Detect which cell encompasses the target text, then output its (X, Y) center coordinate. 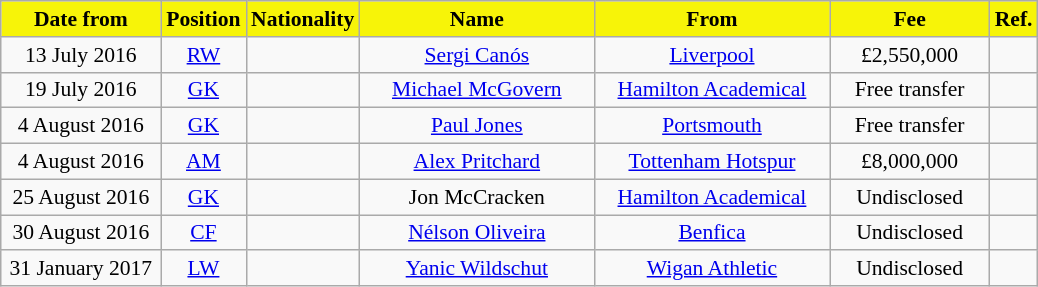
Alex Pritchard (476, 162)
£2,550,000 (910, 55)
Nélson Oliveira (476, 233)
13 July 2016 (81, 55)
31 January 2017 (81, 269)
30 August 2016 (81, 233)
25 August 2016 (81, 197)
RW (204, 55)
Name (476, 19)
Date from (81, 19)
Jon McCracken (476, 197)
Nationality (302, 19)
Paul Jones (476, 126)
Liverpool (712, 55)
Tottenham Hotspur (712, 162)
Benfica (712, 233)
£8,000,000 (910, 162)
Michael McGovern (476, 90)
From (712, 19)
Yanic Wildschut (476, 269)
AM (204, 162)
LW (204, 269)
Position (204, 19)
Fee (910, 19)
Wigan Athletic (712, 269)
Ref. (1014, 19)
Sergi Canós (476, 55)
CF (204, 233)
Portsmouth (712, 126)
19 July 2016 (81, 90)
